Extract the (X, Y) coordinate from the center of the cell holding the provided text.  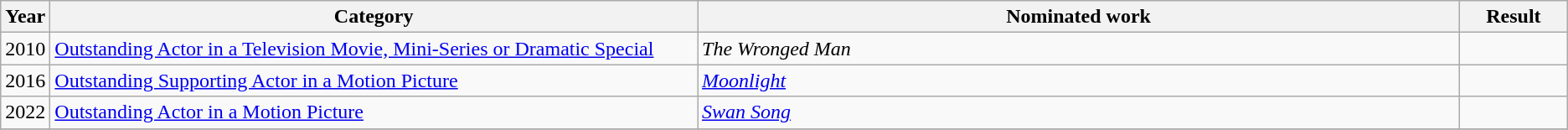
2022 (25, 112)
Moonlight (1079, 81)
Swan Song (1079, 112)
2010 (25, 49)
Result (1514, 17)
Year (25, 17)
2016 (25, 81)
Outstanding Actor in a Television Movie, Mini-Series or Dramatic Special (374, 49)
Outstanding Actor in a Motion Picture (374, 112)
Outstanding Supporting Actor in a Motion Picture (374, 81)
Nominated work (1079, 17)
The Wronged Man (1079, 49)
Category (374, 17)
